Identify which cell holds the provided text, then report its (x, y) central coordinate. 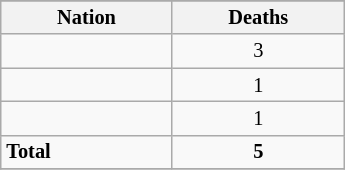
Total (86, 152)
5 (258, 152)
Deaths (258, 18)
3 (258, 51)
Nation (86, 18)
